Return [X, Y] of the center of cell containing provided text 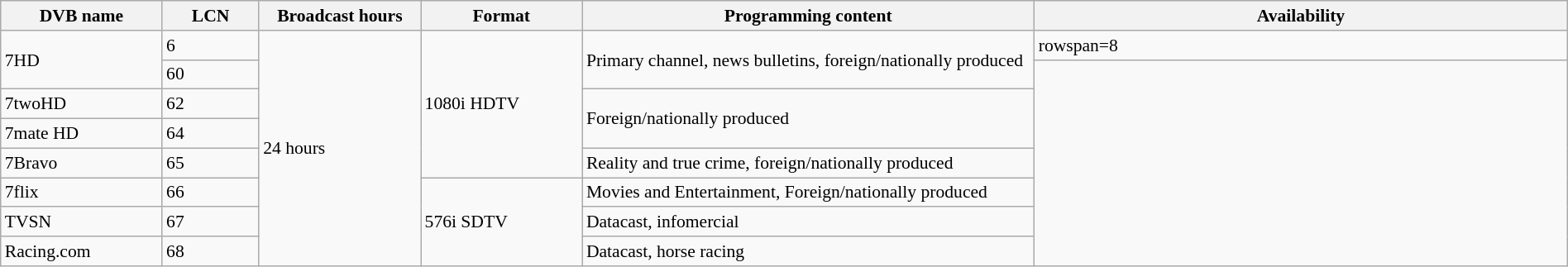
Availability [1302, 16]
7twoHD [81, 104]
TVSN [81, 222]
rowspan=8 [1302, 45]
62 [210, 104]
66 [210, 193]
7Bravo [81, 163]
Datacast, horse racing [809, 251]
Broadcast hours [339, 16]
67 [210, 222]
68 [210, 251]
Format [501, 16]
7mate HD [81, 134]
60 [210, 74]
1080i HDTV [501, 104]
65 [210, 163]
Racing.com [81, 251]
64 [210, 134]
DVB name [81, 16]
Reality and true crime, foreign/nationally produced [809, 163]
Programming content [809, 16]
Foreign/nationally produced [809, 119]
6 [210, 45]
Datacast, infomercial [809, 222]
LCN [210, 16]
Movies and Entertainment, Foreign/nationally produced [809, 193]
24 hours [339, 149]
7HD [81, 60]
7flix [81, 193]
Primary channel, news bulletins, foreign/nationally produced [809, 60]
576i SDTV [501, 222]
